Pinpoint the cell where the given text exists, returning its (x, y) midpoint coordinate. 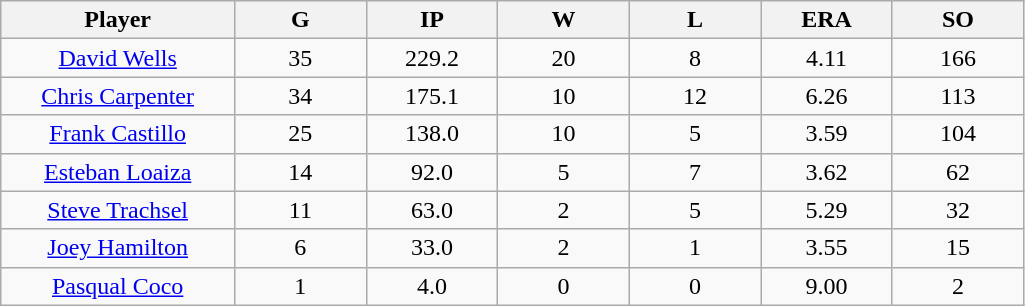
4.11 (827, 58)
229.2 (432, 58)
166 (958, 58)
15 (958, 248)
113 (958, 96)
35 (301, 58)
7 (695, 172)
4.0 (432, 286)
6 (301, 248)
Pasqual Coco (118, 286)
12 (695, 96)
33.0 (432, 248)
138.0 (432, 134)
34 (301, 96)
8 (695, 58)
14 (301, 172)
11 (301, 210)
IP (432, 20)
63.0 (432, 210)
62 (958, 172)
Steve Trachsel (118, 210)
3.59 (827, 134)
5.29 (827, 210)
G (301, 20)
ERA (827, 20)
L (695, 20)
Joey Hamilton (118, 248)
Player (118, 20)
104 (958, 134)
3.55 (827, 248)
SO (958, 20)
20 (564, 58)
92.0 (432, 172)
9.00 (827, 286)
David Wells (118, 58)
25 (301, 134)
W (564, 20)
Frank Castillo (118, 134)
Esteban Loaiza (118, 172)
6.26 (827, 96)
3.62 (827, 172)
32 (958, 210)
Chris Carpenter (118, 96)
175.1 (432, 96)
